Scan for the cell matching the given text and deliver its [X, Y] coordinate at center. 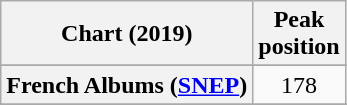
Chart (2019) [127, 34]
Peakposition [299, 34]
178 [299, 85]
French Albums (SNEP) [127, 85]
